Determine the (X, Y) coordinate at the center of the cell enclosing the given text.  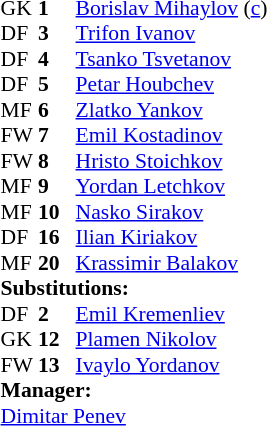
6 (57, 110)
10 (57, 212)
2 (57, 314)
GK (20, 339)
8 (57, 161)
5 (57, 85)
7 (57, 135)
9 (57, 187)
3 (57, 33)
13 (57, 365)
4 (57, 59)
16 (57, 237)
20 (57, 263)
12 (57, 339)
